Output the [X, Y] coordinate of the center of the cell containing the given text.  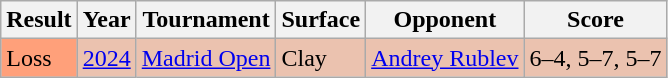
Opponent [445, 20]
Year [106, 20]
Surface [321, 20]
Clay [321, 58]
Madrid Open [206, 58]
6–4, 5–7, 5–7 [596, 58]
Loss [39, 58]
Andrey Rublev [445, 58]
2024 [106, 58]
Tournament [206, 20]
Result [39, 20]
Score [596, 20]
